For the text-containing cell, return its midpoint in [x, y] coordinate format. 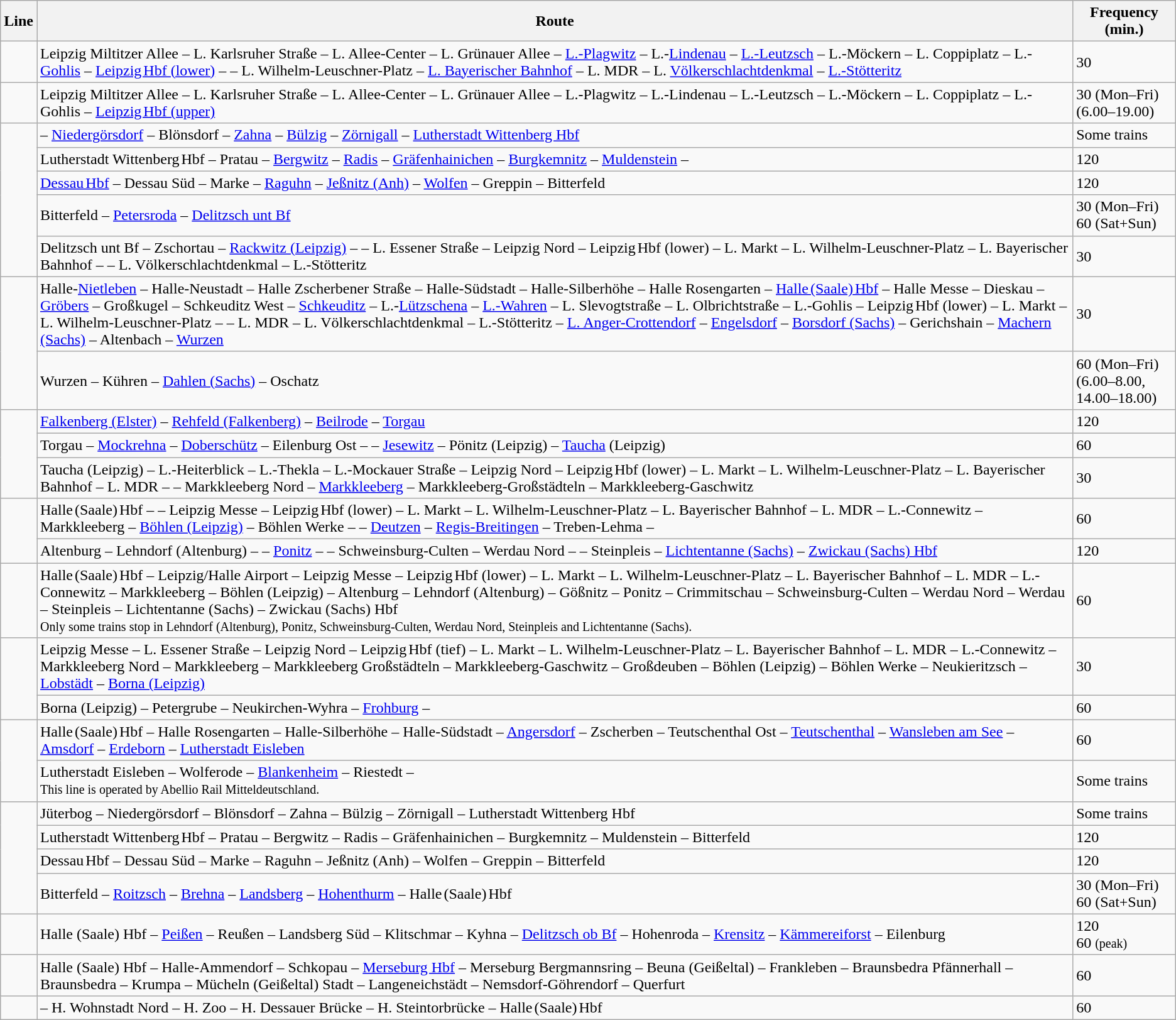
30 (Mon–Fri) (6.00–19.00) [1124, 103]
Line [19, 21]
Jüterbog – Niedergörsdorf – Blönsdorf – Zahna – Bülzig – Zörnigall – Lutherstadt Wittenberg Hbf [554, 813]
Route [554, 21]
Lutherstadt Wittenberg Hbf – Pratau – Bergwitz – Radis – Gräfenhainichen – Burgkemnitz – Muldenstein – Bitterfeld [554, 837]
Lutherstadt Eisleben – Wolferode – Blankenheim – Riestedt – This line is operated by Abellio Rail Mitteldeutschland. [554, 781]
Halle (Saale) Hbf – Peißen – Reußen – Landsberg Süd – Klitschmar – Kyhna – Delitzsch ob Bf – Hohenroda – Krensitz – Kämmereiforst – Eilenburg [554, 934]
Borna (Leipzig) – Petergrube – Neukirchen-Wyhra – Frohburg – [554, 708]
Lutherstadt Wittenberg Hbf – Pratau – Bergwitz – Radis – Gräfenhainichen – Burgkemnitz – Muldenstein – [554, 159]
– H. Wohnstadt Nord – H. Zoo – H. Dessauer Brücke – H. Steintorbrücke – Halle (Saale) Hbf [554, 1007]
Torgau – Mockrehna – Doberschütz – Eilenburg Ost – – Jesewitz – Pönitz (Leipzig) – Taucha (Leipzig) [554, 445]
– Niedergörsdorf – Blönsdorf – Zahna – Bülzig – Zörnigall – Lutherstadt Wittenberg Hbf [554, 135]
60 (Mon–Fri)(6.00–8.00, 14.00–18.00) [1124, 380]
Bitterfeld – Roitzsch – Brehna – Landsberg – Hohenthurm – Halle (Saale) Hbf [554, 894]
Wurzen – Kühren – Dahlen (Sachs) – Oschatz [554, 380]
Falkenberg (Elster) – Rehfeld (Falkenberg) – Beilrode – Torgau [554, 421]
Bitterfeld – Petersroda – Delitzsch unt Bf [554, 215]
Frequency (min.) [1124, 21]
Altenburg – Lehndorf (Altenburg) – – Ponitz – – Schweinsburg-Culten – Werdau Nord – – Steinpleis – Lichtentanne (Sachs) – Zwickau (Sachs) Hbf [554, 551]
12060 (peak) [1124, 934]
